For the text-containing cell, return its midpoint in (X, Y) coordinate format. 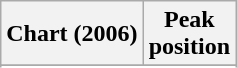
Chart (2006) (72, 34)
Peakposition (189, 34)
